From the cell containing the given text, extract its center point as (X, Y) coordinate. 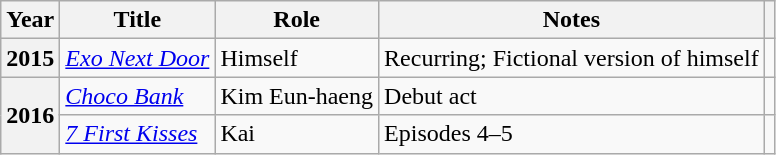
Notes (572, 20)
Role (297, 20)
Debut act (572, 96)
2015 (30, 58)
Kai (297, 134)
2016 (30, 115)
Kim Eun-haeng (297, 96)
Title (138, 20)
Episodes 4–5 (572, 134)
Year (30, 20)
7 First Kisses (138, 134)
Exo Next Door (138, 58)
Recurring; Fictional version of himself (572, 58)
Choco Bank (138, 96)
Himself (297, 58)
